From the cell containing the given text, extract its center point as (X, Y) coordinate. 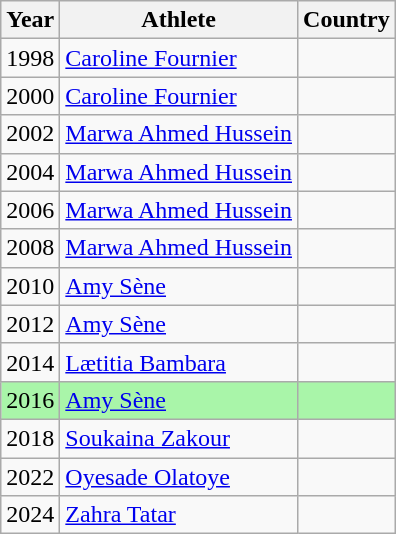
Year (30, 20)
Lætitia Bambara (179, 362)
2022 (30, 477)
2000 (30, 96)
2004 (30, 172)
Country (347, 20)
Zahra Tatar (179, 515)
2016 (30, 400)
2002 (30, 134)
2010 (30, 286)
Oyesade Olatoye (179, 477)
2024 (30, 515)
Soukaina Zakour (179, 438)
2006 (30, 210)
Athlete (179, 20)
2008 (30, 248)
2018 (30, 438)
1998 (30, 58)
2012 (30, 324)
2014 (30, 362)
